Find where the given text appears and provide that cell's center as [X, Y] coordinate. 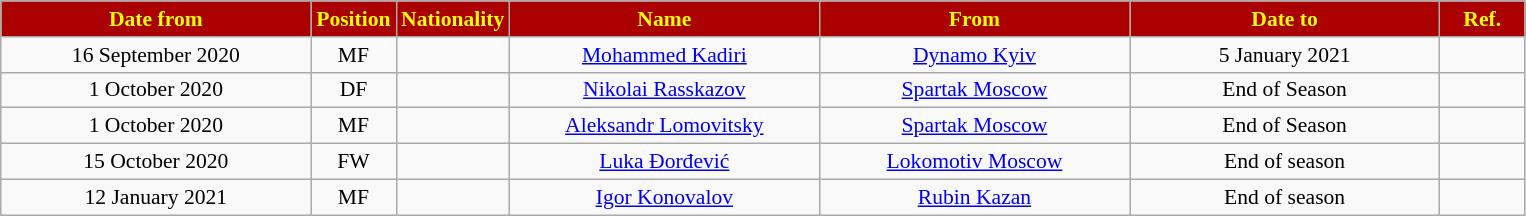
Nationality [452, 19]
DF [354, 90]
Lokomotiv Moscow [974, 162]
Rubin Kazan [974, 197]
FW [354, 162]
Position [354, 19]
Luka Đorđević [664, 162]
Date from [156, 19]
Date to [1285, 19]
Nikolai Rasskazov [664, 90]
15 October 2020 [156, 162]
Igor Konovalov [664, 197]
Mohammed Kadiri [664, 55]
5 January 2021 [1285, 55]
16 September 2020 [156, 55]
From [974, 19]
Ref. [1482, 19]
Dynamo Kyiv [974, 55]
Aleksandr Lomovitsky [664, 126]
12 January 2021 [156, 197]
Name [664, 19]
